Locate the cell with the specified text and output its (x, y) center coordinate. 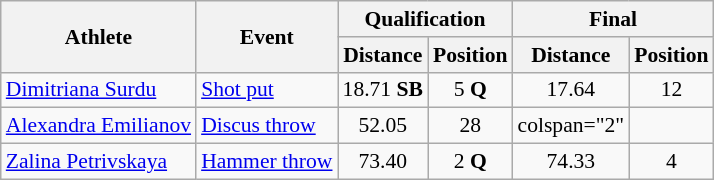
Event (266, 36)
colspan="2" (572, 126)
12 (671, 90)
17.64 (572, 90)
Alexandra Emilianov (98, 126)
18.71 SB (384, 90)
2 Q (470, 162)
52.05 (384, 126)
73.40 (384, 162)
Athlete (98, 36)
4 (671, 162)
Hammer throw (266, 162)
Shot put (266, 90)
Dimitriana Surdu (98, 90)
Zalina Petrivskaya (98, 162)
Discus throw (266, 126)
Final (614, 19)
5 Q (470, 90)
74.33 (572, 162)
28 (470, 126)
Qualification (426, 19)
